Identify which cell holds the provided text, then report its (X, Y) central coordinate. 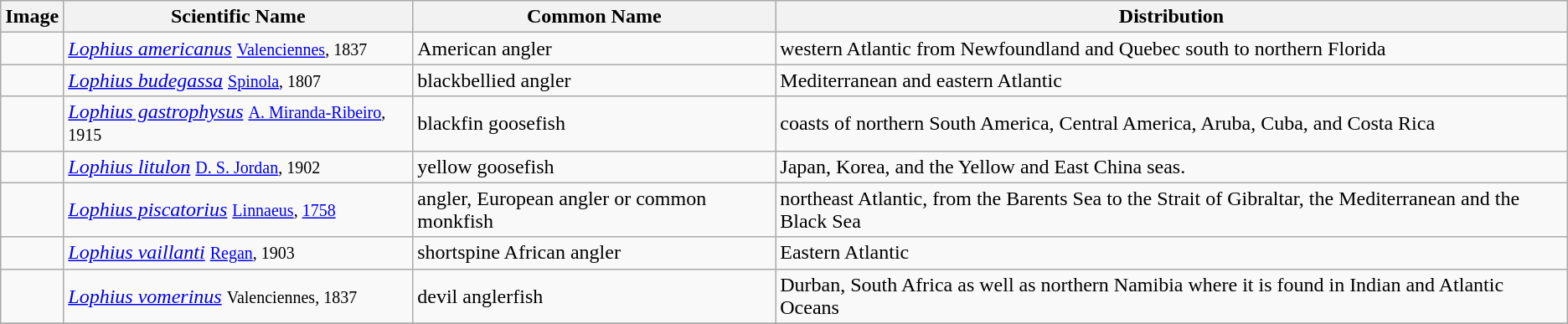
Eastern Atlantic (1171, 253)
Lophius piscatorius Linnaeus, 1758 (238, 209)
Common Name (595, 17)
Lophius budegassa Spinola, 1807 (238, 80)
Lophius vomerinus Valenciennes, 1837 (238, 296)
yellow goosefish (595, 167)
blackfin goosefish (595, 124)
Distribution (1171, 17)
coasts of northern South America, Central America, Aruba, Cuba, and Costa Rica (1171, 124)
shortspine African angler (595, 253)
Durban, South Africa as well as northern Namibia where it is found in Indian and Atlantic Oceans (1171, 296)
Lophius vaillanti Regan, 1903 (238, 253)
northeast Atlantic, from the Barents Sea to the Strait of Gibraltar, the Mediterranean and the Black Sea (1171, 209)
Mediterranean and eastern Atlantic (1171, 80)
Japan, Korea, and the Yellow and East China seas. (1171, 167)
devil anglerfish (595, 296)
American angler (595, 49)
Lophius gastrophysus A. Miranda-Ribeiro, 1915 (238, 124)
angler, European angler or common monkfish (595, 209)
Image (32, 17)
blackbellied angler (595, 80)
Lophius litulon D. S. Jordan, 1902 (238, 167)
Scientific Name (238, 17)
Lophius americanus Valenciennes, 1837 (238, 49)
western Atlantic from Newfoundland and Quebec south to northern Florida (1171, 49)
